Find where the given text appears and provide that cell's center as (x, y) coordinate. 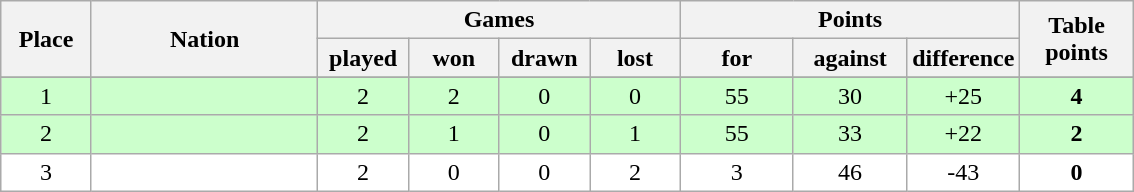
for (736, 58)
+25 (964, 96)
30 (850, 96)
Games (499, 20)
drawn (544, 58)
4 (1076, 96)
against (850, 58)
played (364, 58)
Place (46, 39)
Points (850, 20)
won (454, 58)
difference (964, 58)
lost (636, 58)
Nation (204, 39)
33 (850, 134)
Tablepoints (1076, 39)
-43 (964, 172)
46 (850, 172)
+22 (964, 134)
